Find where the given text appears and provide that cell's center as [X, Y] coordinate. 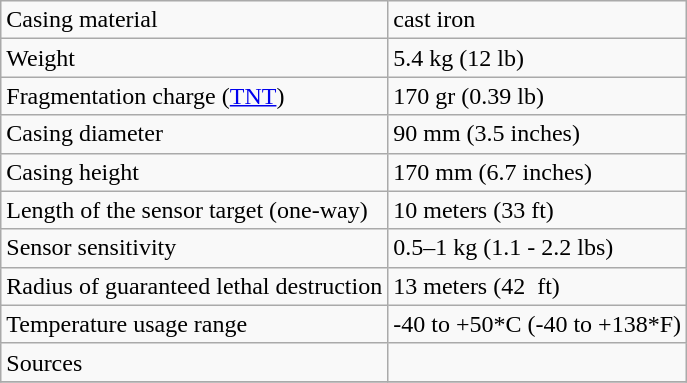
90 mm (3.5 inches) [538, 134]
Fragmentation charge (TNT) [194, 96]
Radius of guaranteed lethal destruction [194, 286]
Casing material [194, 20]
Length of the sensor target (one-way) [194, 210]
10 meters (33 ft) [538, 210]
-40 to +50*C (-40 to +138*F) [538, 324]
Weight [194, 58]
170 mm (6.7 inches) [538, 172]
0.5–1 kg (1.1 - 2.2 lbs) [538, 248]
Casing diameter [194, 134]
Sensor sensitivity [194, 248]
cast iron [538, 20]
13 meters (42 ft) [538, 286]
Casing height [194, 172]
170 gr (0.39 lb) [538, 96]
Sources [194, 362]
Temperature usage range [194, 324]
5.4 kg (12 lb) [538, 58]
